Provide the (x, y) coordinate of the cell's center where the given text is located.  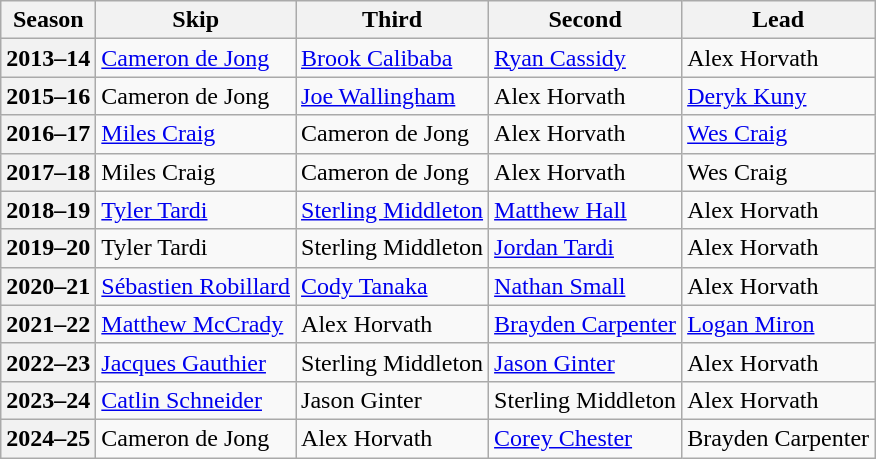
Skip (196, 20)
Matthew Hall (586, 210)
Third (392, 20)
Brook Calibaba (392, 58)
Jacques Gauthier (196, 362)
2019–20 (48, 248)
2017–18 (48, 172)
Season (48, 20)
2016–17 (48, 134)
2013–14 (48, 58)
2023–24 (48, 400)
Corey Chester (586, 438)
2018–19 (48, 210)
Nathan Small (586, 286)
2024–25 (48, 438)
2015–16 (48, 96)
Joe Wallingham (392, 96)
Lead (778, 20)
Cody Tanaka (392, 286)
Deryk Kuny (778, 96)
2020–21 (48, 286)
Ryan Cassidy (586, 58)
Catlin Schneider (196, 400)
Sébastien Robillard (196, 286)
Matthew McCrady (196, 324)
Jordan Tardi (586, 248)
2022–23 (48, 362)
2021–22 (48, 324)
Second (586, 20)
Logan Miron (778, 324)
